Return [x, y] of the center of cell containing provided text 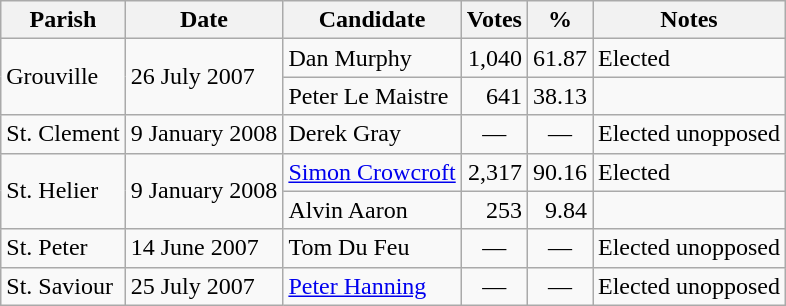
St. Saviour [63, 286]
14 June 2007 [204, 248]
61.87 [560, 58]
26 July 2007 [204, 77]
Candidate [372, 20]
Peter Le Maistre [372, 96]
% [560, 20]
90.16 [560, 172]
38.13 [560, 96]
Derek Gray [372, 134]
Date [204, 20]
Grouville [63, 77]
9.84 [560, 210]
Parish [63, 20]
Tom Du Feu [372, 248]
1,040 [494, 58]
Votes [494, 20]
St. Peter [63, 248]
2,317 [494, 172]
Notes [688, 20]
Alvin Aaron [372, 210]
St. Helier [63, 191]
Dan Murphy [372, 58]
Peter Hanning [372, 286]
St. Clement [63, 134]
25 July 2007 [204, 286]
Simon Crowcroft [372, 172]
641 [494, 96]
253 [494, 210]
